Scan for the cell matching the given text and deliver its (x, y) coordinate at center. 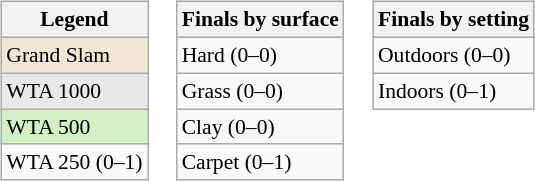
Clay (0–0) (260, 127)
Grass (0–0) (260, 91)
WTA 1000 (74, 91)
Finals by surface (260, 20)
Hard (0–0) (260, 55)
Carpet (0–1) (260, 162)
Grand Slam (74, 55)
WTA 250 (0–1) (74, 162)
Finals by setting (454, 20)
Outdoors (0–0) (454, 55)
WTA 500 (74, 127)
Legend (74, 20)
Indoors (0–1) (454, 91)
